Capture the cell that displays the provided text and extract its (x, y) central coordinate. 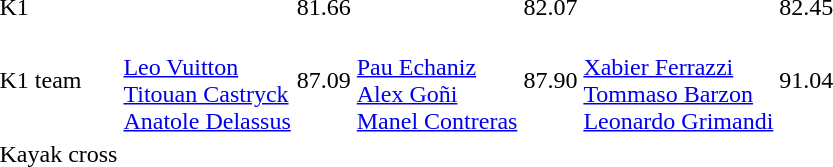
Xabier FerrazziTommaso BarzonLeonardo Grimandi (678, 80)
Pau EchanizAlex GoñiManel Contreras (437, 80)
87.90 (550, 80)
87.09 (324, 80)
Leo VuittonTitouan CastryckAnatole Delassus (207, 80)
